Scan for the cell matching the given text and deliver its (x, y) coordinate at center. 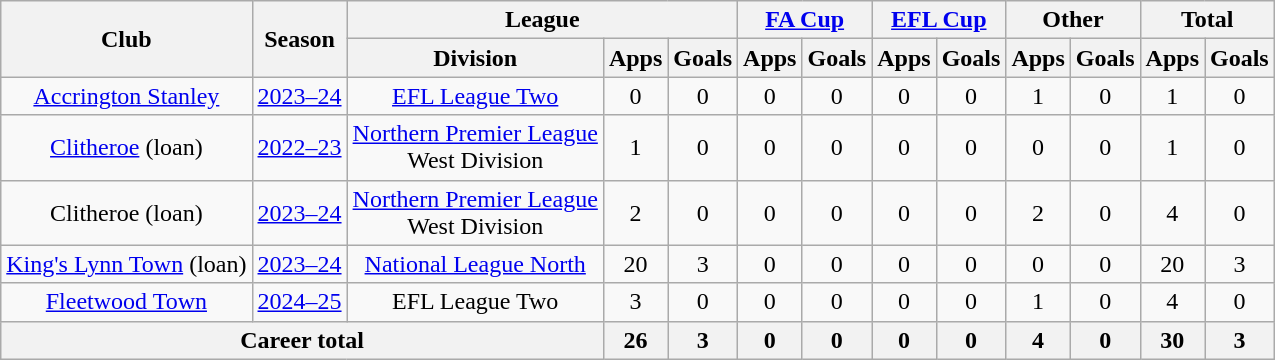
King's Lynn Town (loan) (126, 264)
Season (300, 39)
FA Cup (805, 20)
Career total (302, 340)
Division (475, 58)
Club (126, 39)
EFL Cup (939, 20)
2024–25 (300, 302)
Other (1073, 20)
2022–23 (300, 148)
Accrington Stanley (126, 96)
26 (635, 340)
Fleetwood Town (126, 302)
National League North (475, 264)
League (542, 20)
Total (1207, 20)
30 (1172, 340)
